Provide the [X, Y] coordinate of the cell's center where the given text is located.  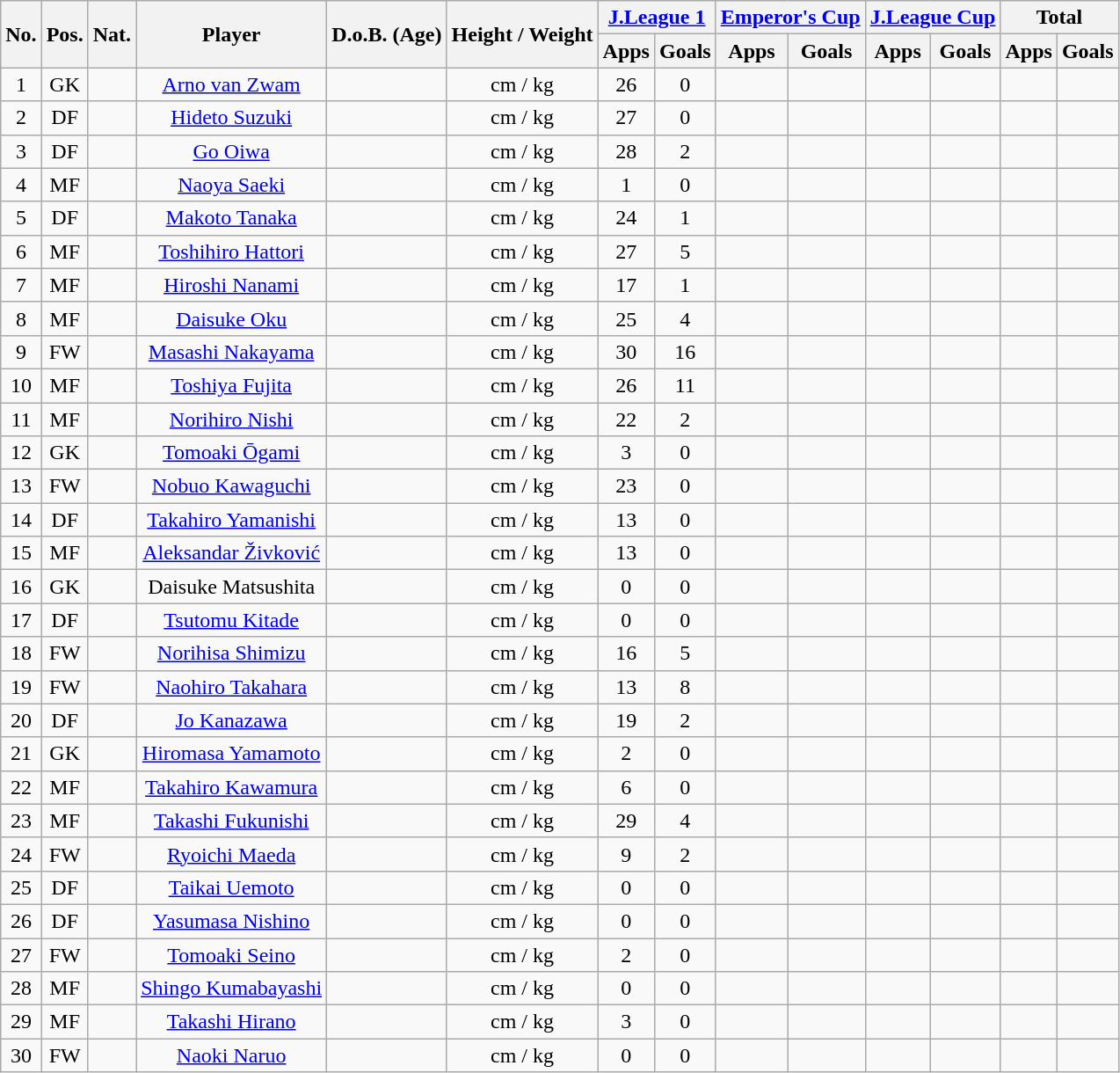
7 [21, 285]
J.League Cup [933, 18]
Height / Weight [522, 34]
10 [21, 385]
Hiromasa Yamamoto [232, 754]
Arno van Zwam [232, 84]
20 [21, 720]
Takashi Hirano [232, 1022]
Pos. [65, 34]
Player [232, 34]
Daisuke Matsushita [232, 587]
Norihiro Nishi [232, 420]
21 [21, 754]
Yasumasa Nishino [232, 921]
Hideto Suzuki [232, 118]
Daisuke Oku [232, 318]
Go Oiwa [232, 151]
15 [21, 553]
No. [21, 34]
J.League 1 [657, 18]
Norihisa Shimizu [232, 653]
Naohiro Takahara [232, 687]
Nobuo Kawaguchi [232, 486]
12 [21, 453]
Shingo Kumabayashi [232, 989]
Aleksandar Živković [232, 553]
Takashi Fukunishi [232, 821]
Tsutomu Kitade [232, 620]
Naoya Saeki [232, 185]
Taikai Uemoto [232, 887]
Total [1059, 18]
Toshiya Fujita [232, 385]
Masashi Nakayama [232, 352]
Takahiro Yamanishi [232, 520]
Makoto Tanaka [232, 218]
Ryoichi Maeda [232, 854]
Emperor's Cup [790, 18]
18 [21, 653]
D.o.B. (Age) [387, 34]
14 [21, 520]
Jo Kanazawa [232, 720]
Toshihiro Hattori [232, 252]
Tomoaki Ōgami [232, 453]
Takahiro Kawamura [232, 787]
Nat. [112, 34]
Tomoaki Seino [232, 954]
Hiroshi Nanami [232, 285]
Naoki Naruo [232, 1055]
